Output the (x, y) coordinate of the center of the cell containing the given text.  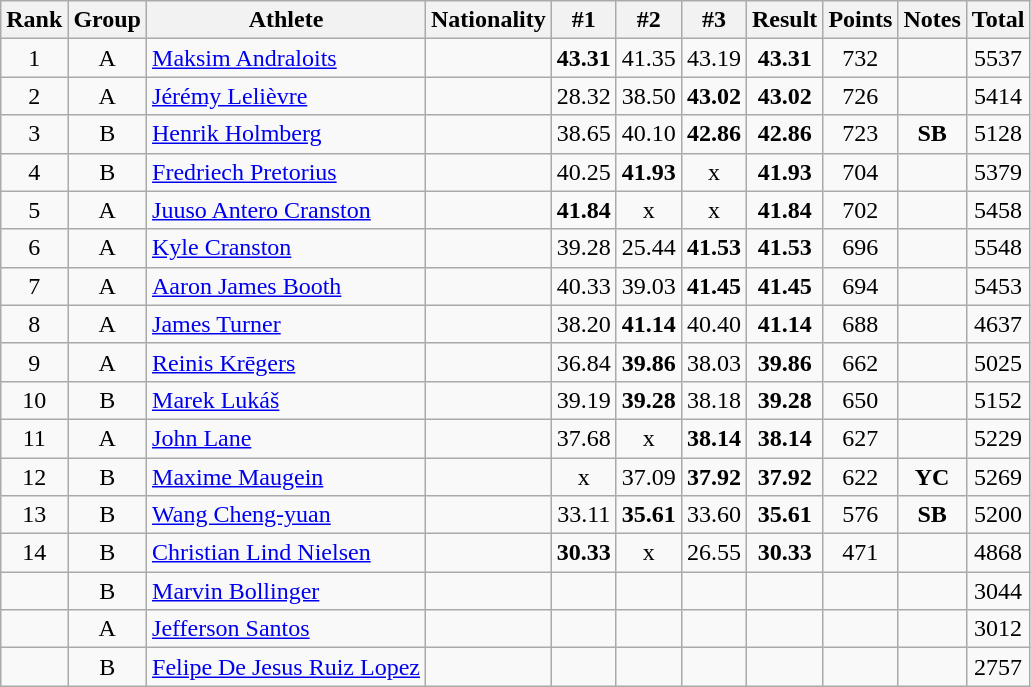
36.84 (584, 362)
9 (34, 362)
622 (860, 477)
696 (860, 248)
39.19 (584, 400)
3 (34, 134)
Notes (932, 20)
25.44 (648, 248)
10 (34, 400)
5200 (998, 515)
576 (860, 515)
471 (860, 553)
#1 (584, 20)
5548 (998, 248)
Juuso Antero Cranston (286, 210)
Nationality (489, 20)
38.65 (584, 134)
40.33 (584, 286)
Christian Lind Nielsen (286, 553)
40.40 (714, 324)
#3 (714, 20)
John Lane (286, 438)
37.09 (648, 477)
11 (34, 438)
Total (998, 20)
13 (34, 515)
37.68 (584, 438)
732 (860, 58)
627 (860, 438)
5 (34, 210)
38.50 (648, 96)
33.60 (714, 515)
3012 (998, 629)
726 (860, 96)
5152 (998, 400)
5379 (998, 172)
650 (860, 400)
5453 (998, 286)
39.03 (648, 286)
Maksim Andraloits (286, 58)
YC (932, 477)
2757 (998, 667)
Group (108, 20)
40.10 (648, 134)
#2 (648, 20)
5025 (998, 362)
723 (860, 134)
43.19 (714, 58)
5458 (998, 210)
Marek Lukáš (286, 400)
Athlete (286, 20)
5414 (998, 96)
662 (860, 362)
Jefferson Santos (286, 629)
Reinis Krēgers (286, 362)
3044 (998, 591)
688 (860, 324)
2 (34, 96)
26.55 (714, 553)
28.32 (584, 96)
38.03 (714, 362)
6 (34, 248)
5537 (998, 58)
Fredriech Pretorius (286, 172)
Aaron James Booth (286, 286)
Result (784, 20)
Jérémy Lelièvre (286, 96)
33.11 (584, 515)
704 (860, 172)
41.35 (648, 58)
Points (860, 20)
5128 (998, 134)
James Turner (286, 324)
Rank (34, 20)
Felipe De Jesus Ruiz Lopez (286, 667)
12 (34, 477)
1 (34, 58)
Henrik Holmberg (286, 134)
38.20 (584, 324)
4 (34, 172)
5229 (998, 438)
38.18 (714, 400)
Kyle Cranston (286, 248)
5269 (998, 477)
8 (34, 324)
7 (34, 286)
Maxime Maugein (286, 477)
4637 (998, 324)
14 (34, 553)
694 (860, 286)
702 (860, 210)
4868 (998, 553)
40.25 (584, 172)
Marvin Bollinger (286, 591)
Wang Cheng-yuan (286, 515)
